Extract the [x, y] coordinate from the center of the cell holding the provided text.  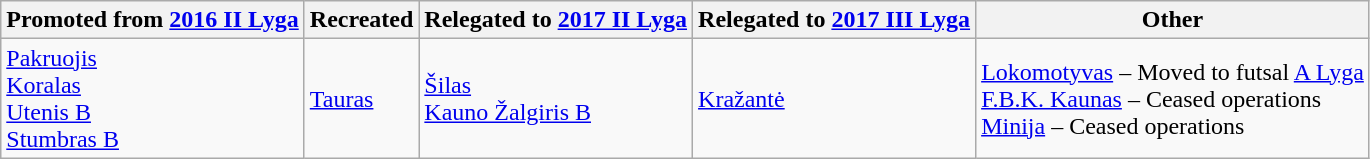
Relegated to 2017 III Lyga [834, 20]
Tauras [362, 98]
Relegated to 2017 II Lyga [556, 20]
Promoted from 2016 II Lyga [153, 20]
PakruojisKoralasUtenis BStumbras B [153, 98]
Recreated [362, 20]
Other [1173, 20]
Kražantė [834, 98]
Lokomotyvas – Moved to futsal A LygaF.B.K. Kaunas – Ceased operationsMinija – Ceased operations [1173, 98]
ŠilasKauno Žalgiris B [556, 98]
